For the text-containing cell, return its midpoint in (x, y) coordinate format. 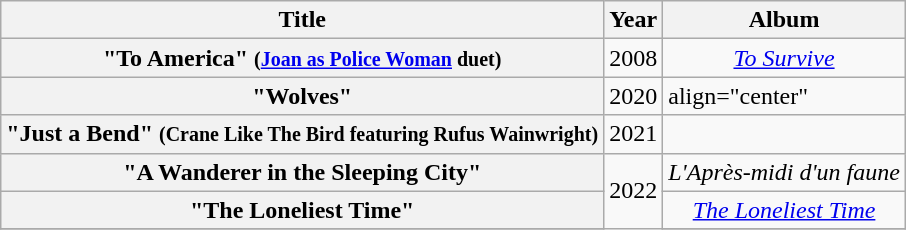
Title (302, 20)
2008 (634, 58)
"To America" (Joan as Police Woman duet) (302, 58)
2021 (634, 134)
The Loneliest Time (784, 210)
"The Loneliest Time" (302, 210)
2022 (634, 191)
Album (784, 20)
L'Après-midi d'un faune (784, 172)
"Wolves" (302, 96)
To Survive (784, 58)
2020 (634, 96)
align="center" (784, 96)
"Just a Bend" (Crane Like The Bird featuring Rufus Wainwright) (302, 134)
"A Wanderer in the Sleeping City" (302, 172)
Year (634, 20)
